Extract the (X, Y) coordinate from the center of the cell holding the provided text.  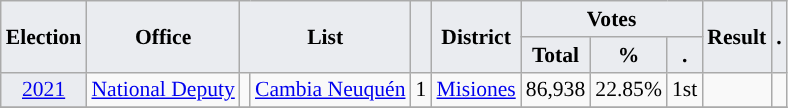
List (326, 36)
2021 (44, 90)
Election (44, 36)
Office (162, 36)
1 (422, 90)
Total (556, 55)
Misiones (476, 90)
22.85% (628, 90)
National Deputy (162, 90)
86,938 (556, 90)
% (628, 55)
Votes (612, 19)
Cambia Neuquén (330, 90)
Result (736, 36)
District (476, 36)
1st (684, 90)
